Return the [X, Y] coordinate for the center point of the cell that contains the specified text.  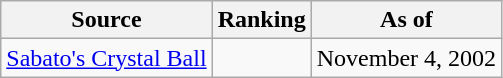
As of [406, 20]
November 4, 2002 [406, 58]
Sabato's Crystal Ball [106, 58]
Ranking [262, 20]
Source [106, 20]
